Find where the given text appears and provide that cell's center as [X, Y] coordinate. 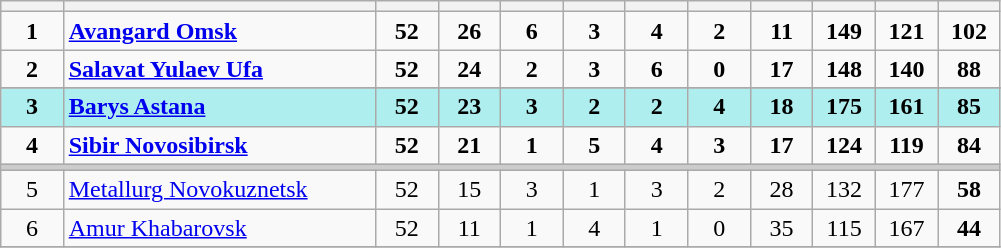
44 [970, 228]
88 [970, 69]
Salavat Yulaev Ufa [219, 69]
167 [906, 228]
15 [469, 190]
Metallurg Novokuznetsk [219, 190]
149 [844, 31]
115 [844, 228]
18 [781, 107]
84 [970, 145]
58 [970, 190]
124 [844, 145]
28 [781, 190]
Avangard Omsk [219, 31]
Barys Astana [219, 107]
21 [469, 145]
119 [906, 145]
161 [906, 107]
Amur Khabarovsk [219, 228]
85 [970, 107]
23 [469, 107]
102 [970, 31]
177 [906, 190]
121 [906, 31]
26 [469, 31]
35 [781, 228]
148 [844, 69]
140 [906, 69]
Sibir Novosibirsk [219, 145]
24 [469, 69]
175 [844, 107]
132 [844, 190]
